From the cell containing the given text, extract its center point as (X, Y) coordinate. 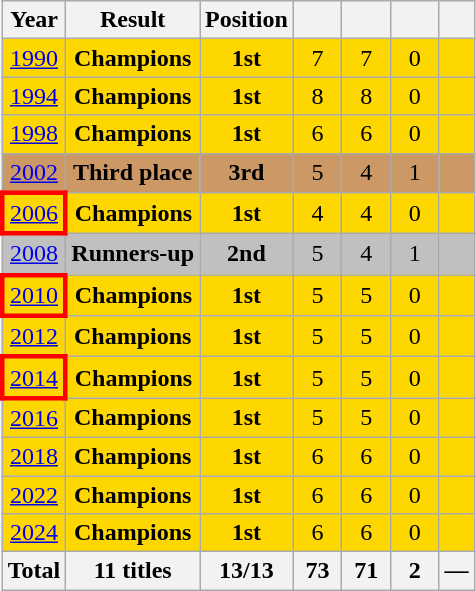
Position (247, 20)
Result (133, 20)
73 (318, 571)
2012 (34, 336)
2nd (247, 254)
1990 (34, 58)
Year (34, 20)
71 (366, 571)
Runners-up (133, 254)
2002 (34, 173)
2006 (34, 214)
2014 (34, 378)
2010 (34, 296)
Third place (133, 173)
13/13 (247, 571)
— (456, 571)
11 titles (133, 571)
2008 (34, 254)
2022 (34, 495)
3rd (247, 173)
2018 (34, 456)
2024 (34, 533)
2 (414, 571)
Total (34, 571)
2016 (34, 418)
1994 (34, 96)
1998 (34, 134)
